For the text-containing cell, return its midpoint in (X, Y) coordinate format. 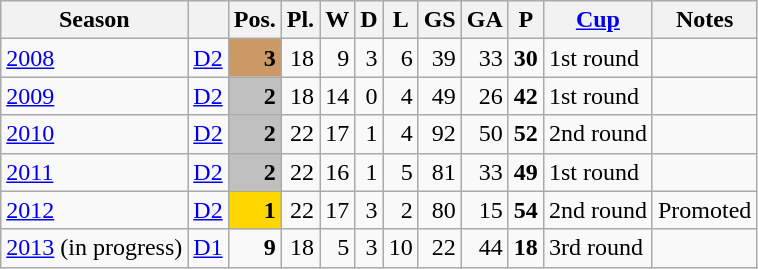
P (526, 20)
92 (440, 134)
GS (440, 20)
81 (440, 172)
52 (526, 134)
D1 (208, 248)
Cup (598, 20)
Notes (704, 20)
D (369, 20)
2013 (in progress) (94, 248)
L (400, 20)
2009 (94, 96)
Pos. (254, 20)
Promoted (704, 210)
Pl. (300, 20)
2008 (94, 58)
42 (526, 96)
2010 (94, 134)
39 (440, 58)
3rd round (598, 248)
54 (526, 210)
15 (484, 210)
50 (484, 134)
6 (400, 58)
GA (484, 20)
14 (338, 96)
Season (94, 20)
2011 (94, 172)
2012 (94, 210)
30 (526, 58)
W (338, 20)
10 (400, 248)
16 (338, 172)
80 (440, 210)
26 (484, 96)
44 (484, 248)
0 (369, 96)
